Output the (X, Y) coordinate of the center of the cell containing the given text.  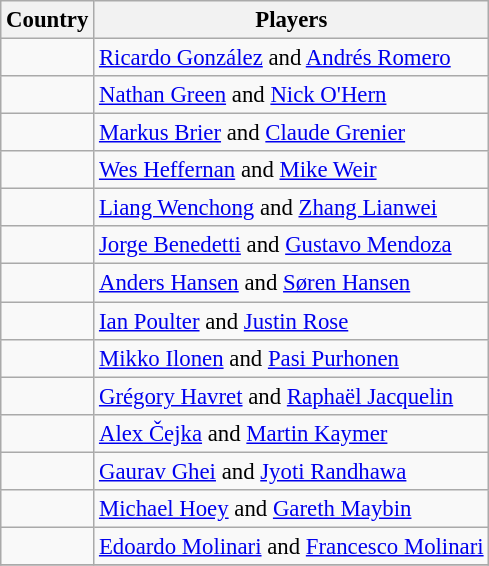
Players (292, 20)
Anders Hansen and Søren Hansen (292, 283)
Country (48, 20)
Ian Poulter and Justin Rose (292, 321)
Wes Heffernan and Mike Weir (292, 170)
Michael Hoey and Gareth Maybin (292, 509)
Nathan Green and Nick O'Hern (292, 95)
Liang Wenchong and Zhang Lianwei (292, 208)
Ricardo González and Andrés Romero (292, 58)
Alex Čejka and Martin Kaymer (292, 433)
Markus Brier and Claude Grenier (292, 133)
Edoardo Molinari and Francesco Molinari (292, 546)
Gaurav Ghei and Jyoti Randhawa (292, 471)
Mikko Ilonen and Pasi Purhonen (292, 358)
Jorge Benedetti and Gustavo Mendoza (292, 245)
Grégory Havret and Raphaël Jacquelin (292, 396)
